Locate the cell with the specified text and output its (x, y) center coordinate. 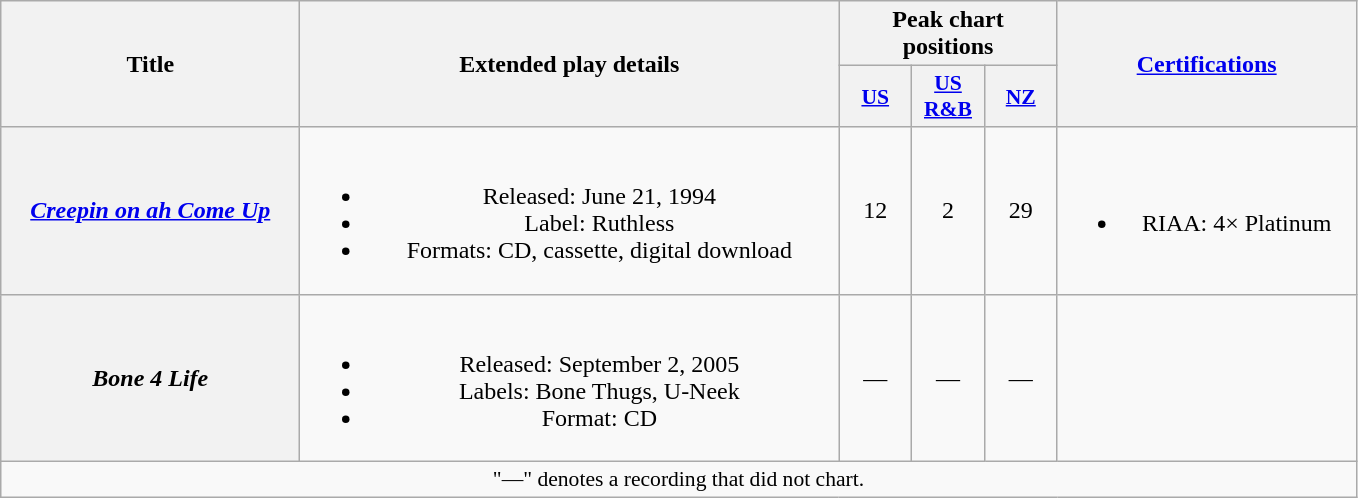
Certifications (1206, 64)
US (876, 96)
Bone 4 Life (150, 378)
Extended play details (570, 64)
Released: June 21, 1994Label: RuthlessFormats: CD, cassette, digital download (570, 210)
NZ (1020, 96)
RIAA: 4× Platinum (1206, 210)
2 (948, 210)
Creepin on ah Come Up (150, 210)
Released: September 2, 2005Labels: Bone Thugs, U-NeekFormat: CD (570, 378)
Peak chart positions (948, 34)
Title (150, 64)
"—" denotes a recording that did not chart. (678, 479)
29 (1020, 210)
USR&B (948, 96)
12 (876, 210)
